Return [x, y] of the center of cell containing provided text 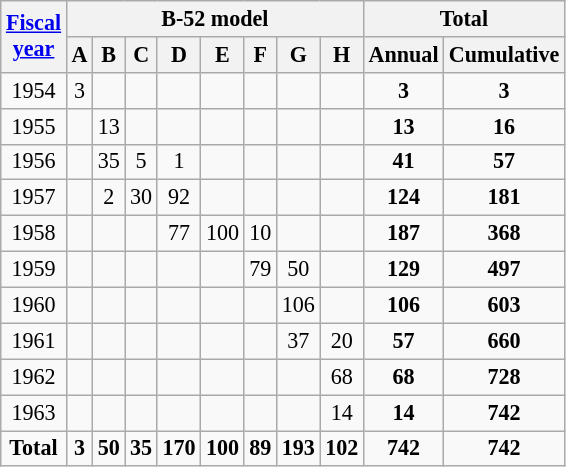
Fiscal year [34, 36]
79 [260, 269]
B [109, 54]
92 [178, 198]
1957 [34, 198]
Annual [403, 54]
77 [178, 233]
102 [342, 448]
1959 [34, 269]
30 [141, 198]
41 [403, 162]
1954 [34, 90]
728 [504, 377]
193 [298, 448]
H [342, 54]
603 [504, 305]
A [79, 54]
187 [403, 233]
37 [298, 341]
1963 [34, 412]
170 [178, 448]
1955 [34, 126]
E [222, 54]
B-52 model [214, 18]
F [260, 54]
1 [178, 162]
1961 [34, 341]
1956 [34, 162]
D [178, 54]
497 [504, 269]
20 [342, 341]
1962 [34, 377]
368 [504, 233]
1960 [34, 305]
181 [504, 198]
5 [141, 162]
G [298, 54]
89 [260, 448]
C [141, 54]
124 [403, 198]
1958 [34, 233]
2 [109, 198]
16 [504, 126]
129 [403, 269]
10 [260, 233]
Cumulative [504, 54]
660 [504, 341]
